Extract the [X, Y] coordinate from the center of the cell holding the provided text.  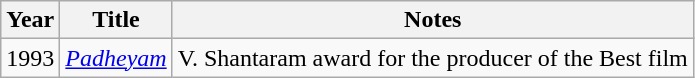
Notes [432, 20]
Title [116, 20]
Padheyam [116, 58]
V. Shantaram award for the producer of the Best film [432, 58]
Year [30, 20]
1993 [30, 58]
